Capture the cell that displays the provided text and extract its (x, y) central coordinate. 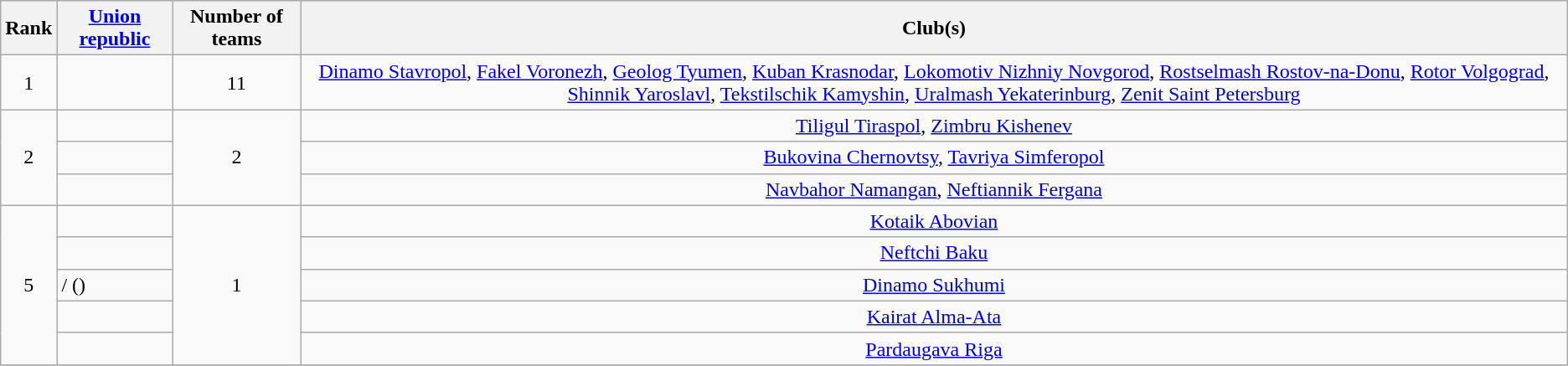
Kotaik Abovian (935, 221)
Bukovina Chernovtsy, Tavriya Simferopol (935, 157)
Neftchi Baku (935, 253)
Club(s) (935, 28)
11 (236, 82)
Navbahor Namangan, Neftiannik Fergana (935, 189)
5 (28, 285)
Kairat Alma-Ata (935, 317)
Union republic (115, 28)
Number of teams (236, 28)
Rank (28, 28)
Pardaugava Riga (935, 348)
Dinamo Sukhumi (935, 285)
Tiligul Tiraspol, Zimbru Kishenev (935, 126)
/ () (115, 285)
